Provide the [X, Y] coordinate of the cell's center where the given text is located.  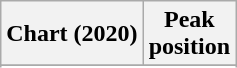
Chart (2020) [72, 34]
Peakposition [189, 34]
